Extract the (x, y) coordinate from the center of the cell holding the provided text.  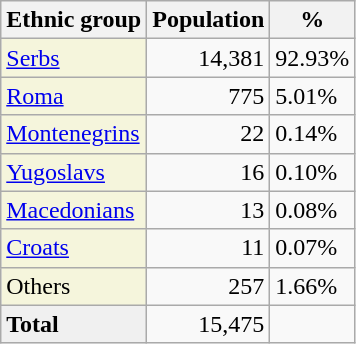
13 (208, 210)
0.08% (312, 210)
257 (208, 286)
15,475 (208, 324)
Macedonians (74, 210)
16 (208, 172)
0.14% (312, 134)
% (312, 20)
Others (74, 286)
Croats (74, 248)
Population (208, 20)
775 (208, 96)
Total (74, 324)
Roma (74, 96)
92.93% (312, 58)
Yugoslavs (74, 172)
Montenegrins (74, 134)
22 (208, 134)
Ethnic group (74, 20)
Serbs (74, 58)
1.66% (312, 286)
11 (208, 248)
0.10% (312, 172)
5.01% (312, 96)
0.07% (312, 248)
14,381 (208, 58)
